Search for the cell housing the specified text and yield its (X, Y) center coordinate. 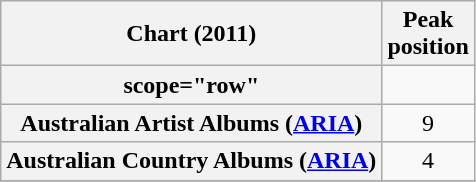
Chart (2011) (192, 34)
scope="row" (192, 85)
Australian Artist Albums (ARIA) (192, 123)
Peakposition (428, 34)
9 (428, 123)
Australian Country Albums (ARIA) (192, 161)
4 (428, 161)
